Scan for the cell matching the given text and deliver its (x, y) coordinate at center. 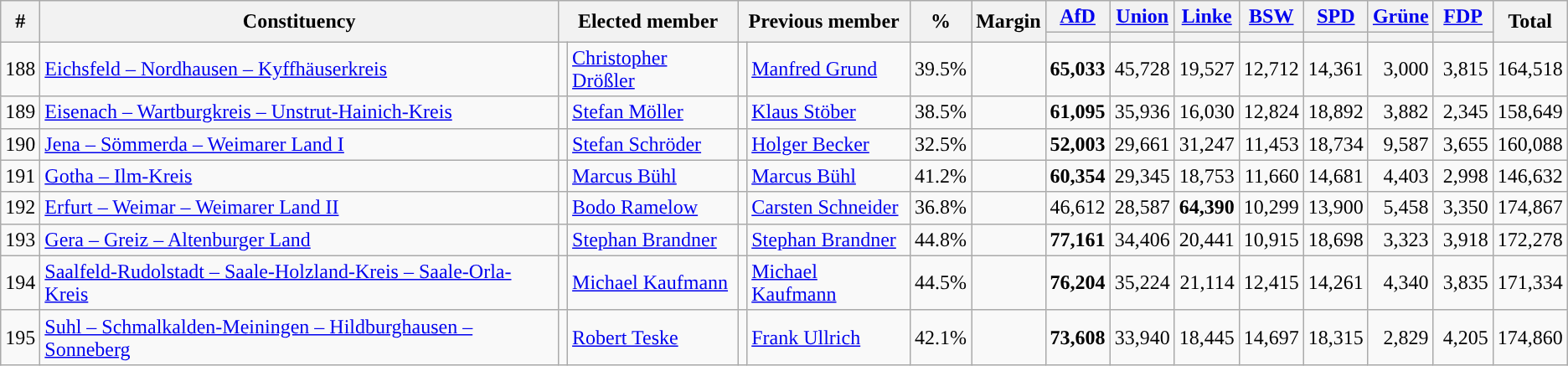
FDP (1462, 17)
Total (1529, 22)
Stefan Möller (653, 112)
188 (20, 69)
Holger Becker (829, 144)
Saalfeld-Rudolstadt – Saale-Holzland-Kreis – Saale-Orla-Kreis (300, 283)
Klaus Stöber (829, 112)
Frank Ullrich (829, 337)
33,940 (1142, 337)
3,000 (1400, 69)
18,753 (1206, 176)
Union (1142, 17)
Previous member (824, 22)
41.2% (941, 176)
34,406 (1142, 240)
38.5% (941, 112)
35,224 (1142, 283)
29,345 (1142, 176)
Christopher Drößler (653, 69)
13,900 (1335, 208)
3,835 (1462, 283)
42.1% (941, 337)
18,892 (1335, 112)
77,161 (1077, 240)
45,728 (1142, 69)
14,361 (1335, 69)
160,088 (1529, 144)
BSW (1271, 17)
AfD (1077, 17)
Bodo Ramelow (653, 208)
28,587 (1142, 208)
65,033 (1077, 69)
4,340 (1400, 283)
Robert Teske (653, 337)
Jena – Sömmerda – Weimarer Land I (300, 144)
Manfred Grund (829, 69)
35,936 (1142, 112)
9,587 (1400, 144)
12,415 (1271, 283)
12,824 (1271, 112)
# (20, 22)
14,697 (1271, 337)
164,518 (1529, 69)
% (941, 22)
Constituency (300, 22)
194 (20, 283)
44.8% (941, 240)
Erfurt – Weimar – Weimarer Land II (300, 208)
4,205 (1462, 337)
3,815 (1462, 69)
Gotha – Ilm-Kreis (300, 176)
29,661 (1142, 144)
12,712 (1271, 69)
3,655 (1462, 144)
3,323 (1400, 240)
10,915 (1271, 240)
171,334 (1529, 283)
3,918 (1462, 240)
14,681 (1335, 176)
Elected member (648, 22)
18,734 (1335, 144)
2,345 (1462, 112)
18,315 (1335, 337)
195 (20, 337)
44.5% (941, 283)
21,114 (1206, 283)
11,660 (1271, 176)
192 (20, 208)
46,612 (1077, 208)
193 (20, 240)
158,649 (1529, 112)
39.5% (941, 69)
Linke (1206, 17)
60,354 (1077, 176)
32.5% (941, 144)
11,453 (1271, 144)
146,632 (1529, 176)
Stefan Schröder (653, 144)
4,403 (1400, 176)
Grüne (1400, 17)
18,445 (1206, 337)
174,867 (1529, 208)
SPD (1335, 17)
64,390 (1206, 208)
191 (20, 176)
Margin (1008, 22)
10,299 (1271, 208)
3,350 (1462, 208)
52,003 (1077, 144)
174,860 (1529, 337)
Gera – Greiz – Altenburger Land (300, 240)
190 (20, 144)
5,458 (1400, 208)
2,998 (1462, 176)
61,095 (1077, 112)
Eisenach – Wartburgkreis – Unstrut-Hainich-Kreis (300, 112)
2,829 (1400, 337)
76,204 (1077, 283)
16,030 (1206, 112)
31,247 (1206, 144)
14,261 (1335, 283)
172,278 (1529, 240)
189 (20, 112)
20,441 (1206, 240)
19,527 (1206, 69)
18,698 (1335, 240)
Eichsfeld – Nordhausen – Kyffhäuserkreis (300, 69)
36.8% (941, 208)
Suhl – Schmalkalden-Meiningen – Hildburghausen – Sonneberg (300, 337)
3,882 (1400, 112)
73,608 (1077, 337)
Carsten Schneider (829, 208)
